Locate the cell with the specified text and output its [x, y] center coordinate. 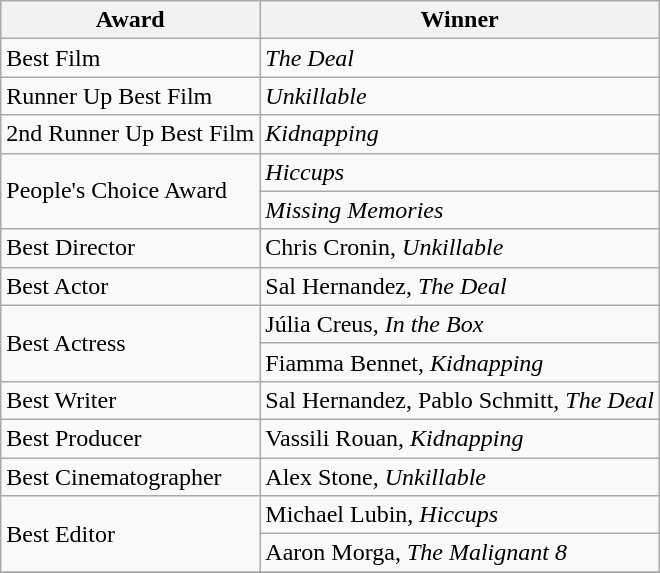
Missing Memories [460, 210]
Best Director [130, 248]
Best Actress [130, 343]
Vassili Rouan, Kidnapping [460, 438]
Best Writer [130, 400]
Aaron Morga, The Malignant 8 [460, 553]
Chris Cronin, Unkillable [460, 248]
Award [130, 20]
Best Cinematographer [130, 477]
Michael Lubin, Hiccups [460, 515]
Júlia Creus, In the Box [460, 324]
Best Editor [130, 534]
Alex Stone, Unkillable [460, 477]
Best Film [130, 58]
Best Actor [130, 286]
Fiamma Bennet, Kidnapping [460, 362]
Sal Hernandez, Pablo Schmitt, The Deal [460, 400]
2nd Runner Up Best Film [130, 134]
The Deal [460, 58]
Best Producer [130, 438]
Runner Up Best Film [130, 96]
Sal Hernandez, The Deal [460, 286]
People's Choice Award [130, 191]
Kidnapping [460, 134]
Unkillable [460, 96]
Winner [460, 20]
Hiccups [460, 172]
